Return [X, Y] of the center of cell containing provided text 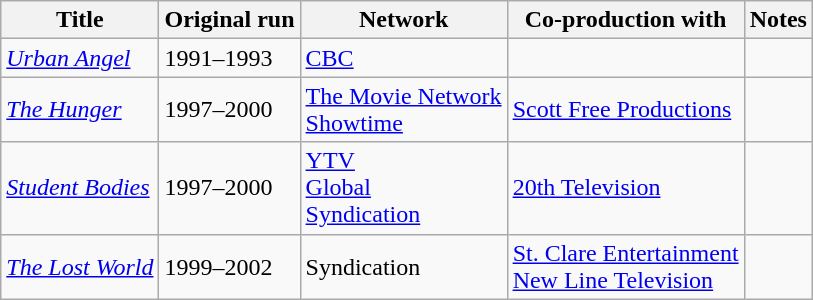
The Movie NetworkShowtime [404, 110]
St. Clare EntertainmentNew Line Television [626, 266]
Network [404, 20]
Student Bodies [80, 188]
Notes [778, 20]
Original run [230, 20]
Title [80, 20]
Urban Angel [80, 58]
Syndication [404, 266]
The Hunger [80, 110]
CBC [404, 58]
YTVGlobalSyndication [404, 188]
20th Television [626, 188]
1999–2002 [230, 266]
Co-production with [626, 20]
1991–1993 [230, 58]
The Lost World [80, 266]
Scott Free Productions [626, 110]
